Pinpoint the cell where the given text exists, returning its (x, y) midpoint coordinate. 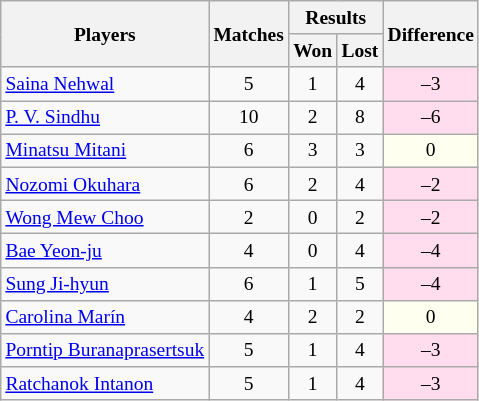
10 (249, 118)
Lost (360, 50)
Difference (431, 34)
Bae Yeon-ju (105, 250)
Porntip Buranaprasertsuk (105, 350)
Nozomi Okuhara (105, 184)
Players (105, 34)
8 (360, 118)
–6 (431, 118)
Matches (249, 34)
Ratchanok Intanon (105, 384)
P. V. Sindhu (105, 118)
Wong Mew Choo (105, 216)
Carolina Marín (105, 316)
Saina Nehwal (105, 84)
Won (312, 50)
Results (335, 18)
Sung Ji-hyun (105, 284)
Minatsu Mitani (105, 150)
